Locate the cell with the specified text and output its (X, Y) center coordinate. 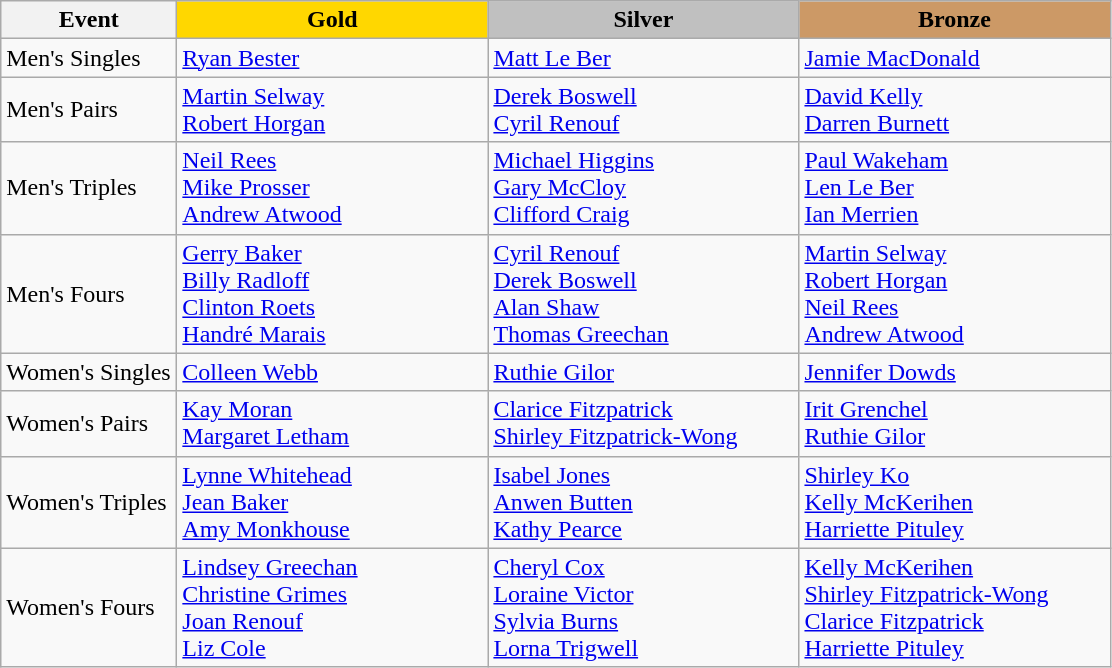
David Kelly Darren Burnett (954, 110)
Cheryl CoxLoraine VictorSylvia BurnsLorna Trigwell (644, 608)
Paul WakehamLen Le BerIan Merrien (954, 188)
Kelly McKerihenShirley Fitzpatrick-WongClarice FitzpatrickHarriette Pituley (954, 608)
Silver (644, 20)
Michael HigginsGary McCloyClifford Craig (644, 188)
Colleen Webb (332, 372)
Men's Pairs (89, 110)
Gold (332, 20)
Neil ReesMike ProsserAndrew Atwood (332, 188)
Men's Triples (89, 188)
Cyril Renouf Derek BoswellAlan ShawThomas Greechan (644, 294)
Women's Fours (89, 608)
Irit Grenchel Ruthie Gilor (954, 424)
Gerry BakerBilly RadloffClinton RoetsHandré Marais (332, 294)
Women's Triples (89, 502)
Kay MoranMargaret Letham (332, 424)
Men's Fours (89, 294)
Lynne WhiteheadJean BakerAmy Monkhouse (332, 502)
Derek BoswellCyril Renouf (644, 110)
Isabel JonesAnwen ButtenKathy Pearce (644, 502)
Martin SelwayRobert HorganNeil ReesAndrew Atwood (954, 294)
Women's Singles (89, 372)
Event (89, 20)
Ryan Bester (332, 58)
Ruthie Gilor (644, 372)
Jennifer Dowds (954, 372)
Matt Le Ber (644, 58)
Bronze (954, 20)
Women's Pairs (89, 424)
Martin SelwayRobert Horgan (332, 110)
Lindsey GreechanChristine GrimesJoan RenoufLiz Cole (332, 608)
Jamie MacDonald (954, 58)
Shirley KoKelly McKerihenHarriette Pituley (954, 502)
Men's Singles (89, 58)
Clarice FitzpatrickShirley Fitzpatrick-Wong (644, 424)
